Locate the cell with the specified text and output its [X, Y] center coordinate. 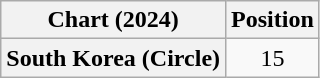
South Korea (Circle) [114, 58]
Position [273, 20]
Chart (2024) [114, 20]
15 [273, 58]
